For the text-containing cell, return its midpoint in [X, Y] coordinate format. 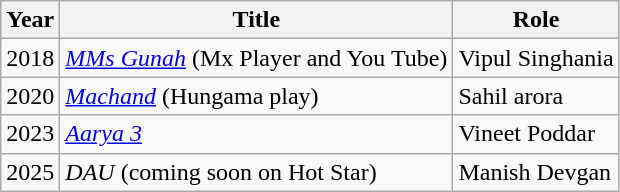
Title [256, 20]
Role [536, 20]
Vineet Poddar [536, 134]
Sahil arora [536, 96]
Machand (Hungama play) [256, 96]
MMs Gunah (Mx Player and You Tube) [256, 58]
Year [30, 20]
DAU (coming soon on Hot Star) [256, 172]
Manish Devgan [536, 172]
2023 [30, 134]
2020 [30, 96]
2018 [30, 58]
Vipul Singhania [536, 58]
2025 [30, 172]
Aarya 3 [256, 134]
